Return [X, Y] of the center of cell containing provided text 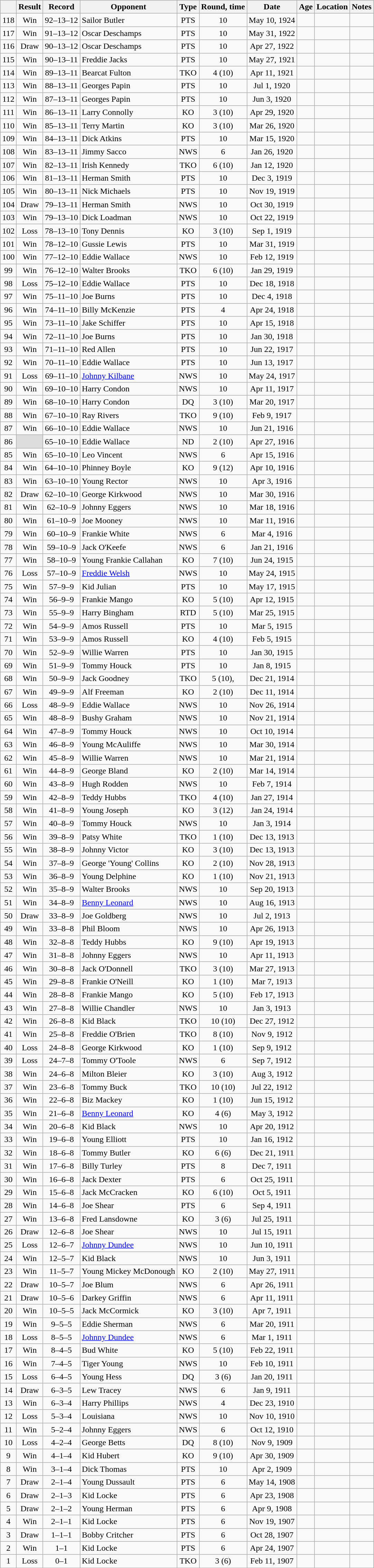
2 [8, 1548]
Jul 1, 1920 [272, 86]
Jack Dexter [129, 1179]
39 [8, 1061]
Jun 3, 1911 [272, 1258]
Apr 15, 1918 [272, 323]
Mar 20, 1917 [272, 402]
25 [8, 1245]
7–4–5 [62, 1363]
21–6–8 [62, 1113]
Feb 5, 1915 [272, 639]
91–13–12 [62, 33]
67 [8, 692]
98 [8, 283]
5–3–4 [62, 1416]
Kid Julian [129, 587]
63 [8, 744]
Apr 11, 1917 [272, 389]
Date [272, 7]
85–13–11 [62, 125]
Young Rector [129, 481]
6 (6) [223, 1153]
Young Joseph [129, 810]
Oct 12, 1910 [272, 1430]
35 [8, 1113]
George Bland [129, 771]
Dec 27, 1912 [272, 1021]
Frankie O'Neill [129, 981]
45–8–9 [62, 758]
Nov 9, 1909 [272, 1443]
Mar 5, 1915 [272, 626]
10–5–6 [62, 1298]
Terry Martin [129, 125]
81 [8, 507]
Apr 12, 1915 [272, 600]
22–6–8 [62, 1100]
86 [8, 442]
33–8–9 [62, 916]
69 [8, 665]
0–1 [62, 1561]
6–4–5 [62, 1377]
Jun 10, 1911 [272, 1245]
55–9–9 [62, 613]
Mar 4, 1916 [272, 534]
87–13–11 [62, 99]
Feb 11, 1907 [272, 1561]
Apr 15, 1916 [272, 455]
Patsy White [129, 837]
1 [8, 1561]
5 (10), [223, 679]
51 [8, 903]
Apr 11, 1913 [272, 955]
Young Frankie Callahan [129, 560]
4–2–4 [62, 1443]
Dick Thomas [129, 1469]
Jan 30, 1915 [272, 652]
105 [8, 191]
Biz Mackey [129, 1100]
47 [8, 955]
Aug 16, 1913 [272, 903]
19 [8, 1324]
36 [8, 1100]
12–6–7 [62, 1245]
Jun 21, 1916 [272, 428]
62 [8, 758]
116 [8, 46]
19–6–8 [62, 1140]
Sep 1, 1919 [272, 231]
29–8–8 [62, 981]
Ray Rivers [129, 415]
31–8–8 [62, 955]
58 [8, 810]
33–8–8 [62, 929]
71–11–10 [62, 349]
3–1–4 [62, 1469]
68 [8, 679]
30 [8, 1179]
109 [8, 138]
18–6–8 [62, 1153]
66–10–10 [62, 428]
Result [30, 7]
43–8–9 [62, 784]
29 [8, 1192]
Round, time [223, 7]
Leo Vincent [129, 455]
28 [8, 1205]
Jimmy Sacco [129, 152]
Jun 3, 1920 [272, 99]
Dec 23, 1910 [272, 1403]
63–10–10 [62, 481]
Jack O'Donnell [129, 968]
Jan 29, 1919 [272, 270]
101 [8, 244]
Mar 31, 1919 [272, 244]
Johnny Kilbane [129, 375]
55 [8, 850]
61–10–9 [62, 520]
54–9–9 [62, 626]
Tommy O'Toole [129, 1061]
Harry Phillips [129, 1403]
Mar 30, 1914 [272, 744]
82–13–11 [62, 165]
Feb 10, 1911 [272, 1363]
Mar 26, 1920 [272, 125]
92–13–12 [62, 20]
113 [8, 86]
76–12–10 [62, 270]
12–5–7 [62, 1258]
20–6–8 [62, 1126]
Apr 9, 1908 [272, 1508]
Jack Goodney [129, 679]
81–13–11 [62, 178]
2–1–3 [62, 1495]
Type [188, 7]
28–8–8 [62, 995]
90 [8, 389]
Jun 22, 1917 [272, 349]
Jake Schiffer [129, 323]
Kid Hubert [129, 1456]
12–6–8 [62, 1232]
Mar 14, 1914 [272, 771]
48–9–9 [62, 705]
Nov 28, 1913 [272, 863]
George Betts [129, 1443]
41–8–9 [62, 810]
10–5–5 [62, 1311]
Apr 27, 1916 [272, 442]
Jan 24, 1914 [272, 810]
Tommy Buck [129, 1087]
90–13–12 [62, 46]
114 [8, 73]
8–4–5 [62, 1350]
74 [8, 600]
21 [8, 1298]
May 17, 1915 [272, 587]
24 [8, 1258]
85 [8, 455]
Nov 21, 1914 [272, 718]
Dec 18, 1918 [272, 283]
52 [8, 889]
Jun 24, 1915 [272, 560]
99 [8, 270]
7 (10) [223, 560]
Feb 9, 1917 [272, 415]
42 [8, 1021]
104 [8, 205]
3 [8, 1535]
Joe Blum [129, 1285]
79–13–11 [62, 205]
60–10–9 [62, 534]
75–11–10 [62, 297]
15 [8, 1377]
Hugh Rodden [129, 784]
9 [8, 1456]
Apr 3, 1916 [272, 481]
73–11–10 [62, 323]
Apr 24, 1907 [272, 1548]
62–10–9 [62, 507]
Feb 17, 1913 [272, 995]
Apr 11, 1921 [272, 73]
Oct 28, 1907 [272, 1535]
Oct 25, 1911 [272, 1179]
May 24, 1917 [272, 375]
10–5–7 [62, 1285]
84 [8, 468]
89 [8, 402]
32 [8, 1153]
37–8–9 [62, 863]
9–5–5 [62, 1324]
Jan 16, 1912 [272, 1140]
Dick Atkins [129, 138]
96 [8, 310]
59 [8, 797]
61 [8, 771]
Jun 15, 1912 [272, 1100]
Bobby Critcher [129, 1535]
Apr 23, 1908 [272, 1495]
Jul 2, 1913 [272, 916]
Harry Bingham [129, 613]
16–6–8 [62, 1179]
42–8–9 [62, 797]
6–3–5 [62, 1390]
May 27, 1911 [272, 1271]
100 [8, 257]
Young Herman [129, 1508]
Eddie Sherman [129, 1324]
39–8–9 [62, 837]
69–11–10 [62, 375]
Bud White [129, 1350]
77 [8, 560]
34 [8, 1126]
89–13–11 [62, 73]
59–10–9 [62, 547]
Louisiana [129, 1416]
65 [8, 718]
Apr 27, 1922 [272, 46]
75 [8, 587]
78–12–10 [62, 244]
57 [8, 824]
May 24, 1915 [272, 573]
4–1–4 [62, 1456]
12 [8, 1416]
23–6–8 [62, 1087]
Apr 11, 1911 [272, 1298]
18 [8, 1337]
Darkey Griffin [129, 1298]
64–10–10 [62, 468]
35–8–9 [62, 889]
Jul 22, 1912 [272, 1087]
Dec 3, 1919 [272, 178]
Oct 10, 1914 [272, 731]
31 [8, 1166]
5 [8, 1508]
23 [8, 1271]
25–8–8 [62, 1034]
Phinney Boyle [129, 468]
Tommy Butler [129, 1153]
27–8–8 [62, 1008]
Nov 9, 1912 [272, 1034]
110 [8, 125]
Lew Tracey [129, 1390]
Record [62, 7]
Oct 22, 1919 [272, 218]
Milton Bleier [129, 1074]
77–12–10 [62, 257]
May 31, 1922 [272, 33]
Apr 19, 1913 [272, 942]
2–1–2 [62, 1508]
Gussie Lewis [129, 244]
Young Elliott [129, 1140]
95 [8, 323]
30–8–8 [62, 968]
Apr 20, 1912 [272, 1126]
38 [8, 1074]
Sep 4, 1911 [272, 1205]
68–10–10 [62, 402]
Jan 21, 1916 [272, 547]
57–9–9 [62, 587]
112 [8, 99]
Jack McCracken [129, 1192]
Mar 27, 1913 [272, 968]
Jan 20, 1911 [272, 1377]
8–5–5 [62, 1337]
Jan 8, 1915 [272, 665]
48–8–9 [62, 718]
75–12–10 [62, 283]
Dec 21, 1911 [272, 1153]
Nov 21, 1913 [272, 876]
33 [8, 1140]
Tiger Young [129, 1363]
Jan 3, 1913 [272, 1008]
Nov 10, 1910 [272, 1416]
Joe Mooney [129, 520]
Jun 13, 1917 [272, 362]
Young McAuliffe [129, 744]
Opponent [129, 7]
Young Hess [129, 1377]
Mar 11, 1916 [272, 520]
Oct 30, 1919 [272, 205]
Billy Turley [129, 1166]
RTD [188, 613]
Sailor Butler [129, 20]
Irish Kennedy [129, 165]
78–13–10 [62, 231]
93 [8, 349]
54 [8, 863]
Sep 7, 1912 [272, 1061]
Apr 7, 1911 [272, 1311]
41 [8, 1034]
70–11–10 [62, 362]
88–13–11 [62, 86]
Apr 24, 1918 [272, 310]
Aug 3, 1912 [272, 1074]
60 [8, 784]
49–9–9 [62, 692]
Jul 15, 1911 [272, 1232]
57–10–9 [62, 573]
24–8–8 [62, 1048]
Apr 10, 1916 [272, 468]
Johnny Victor [129, 850]
34–8–9 [62, 903]
Mar 1, 1911 [272, 1337]
51–9–9 [62, 665]
56 [8, 837]
72 [8, 626]
102 [8, 231]
Apr 2, 1909 [272, 1469]
37 [8, 1087]
94 [8, 336]
Phil Bloom [129, 929]
Young Mickey McDonough [129, 1271]
Location [332, 7]
Apr 26, 1911 [272, 1285]
Dec 7, 1911 [272, 1166]
Mar 25, 1915 [272, 613]
May 14, 1908 [272, 1482]
80–13–11 [62, 191]
Dec 4, 1918 [272, 297]
Mar 18, 1916 [272, 507]
50–9–9 [62, 679]
Jack McCormick [129, 1311]
56–9–9 [62, 600]
58–10–9 [62, 560]
16 [8, 1363]
73 [8, 613]
70 [8, 652]
50 [8, 916]
44–8–9 [62, 771]
6–3–4 [62, 1403]
5–2–4 [62, 1430]
Jan 12, 1920 [272, 165]
79 [8, 534]
45 [8, 981]
118 [8, 20]
Nov 19, 1907 [272, 1522]
53 [8, 876]
1–1 [62, 1548]
14–6–8 [62, 1205]
Dec 21, 1914 [272, 679]
Nov 19, 1919 [272, 191]
Feb 7, 1914 [272, 784]
Billy McKenzie [129, 310]
Jul 25, 1911 [272, 1218]
1–1–1 [62, 1535]
Sep 9, 1912 [272, 1048]
38–8–9 [62, 850]
Tony Dennis [129, 231]
May 27, 1921 [272, 60]
George 'Young' Collins [129, 863]
Dec 11, 1914 [272, 692]
26–8–8 [62, 1021]
Nick Michaels [129, 191]
13 [8, 1403]
May 3, 1912 [272, 1113]
80 [8, 520]
24–7–8 [62, 1061]
64 [8, 731]
49 [8, 929]
84–13–11 [62, 138]
Freddie Welsh [129, 573]
2–1–4 [62, 1482]
72–11–10 [62, 336]
Red Allen [129, 349]
11–5–7 [62, 1271]
Mar 21, 1914 [272, 758]
Jan 26, 1920 [272, 152]
Mar 15, 1920 [272, 138]
27 [8, 1218]
Young Delphine [129, 876]
Jack O'Keefe [129, 547]
Nov 26, 1914 [272, 705]
87 [8, 428]
7 [8, 1482]
Mar 7, 1913 [272, 981]
Notes [362, 7]
53–9–9 [62, 639]
Apr 26, 1913 [272, 929]
83 [8, 481]
46–8–9 [62, 744]
46 [8, 968]
44 [8, 995]
Freddie O'Brien [129, 1034]
Larry Connolly [129, 112]
Freddie Jacks [129, 60]
Fred Lansdowne [129, 1218]
67–10–10 [62, 415]
13–6–8 [62, 1218]
88 [8, 415]
52–9–9 [62, 652]
Apr 29, 1920 [272, 112]
62–10–10 [62, 494]
4 (6) [223, 1113]
117 [8, 33]
40 [8, 1048]
82 [8, 494]
Oct 5, 1911 [272, 1192]
Feb 22, 1911 [272, 1350]
36–8–9 [62, 876]
20 [8, 1311]
92 [8, 362]
26 [8, 1232]
90–13–11 [62, 60]
Jan 30, 1918 [272, 336]
78 [8, 547]
83–13–11 [62, 152]
Joe Goldberg [129, 916]
22 [8, 1285]
3 (12) [223, 810]
17 [8, 1350]
97 [8, 297]
74–11–10 [62, 310]
Sep 20, 1913 [272, 889]
40–8–9 [62, 824]
Bearcat Fulton [129, 73]
17–6–8 [62, 1166]
86–13–11 [62, 112]
Apr 30, 1909 [272, 1456]
Mar 30, 1916 [272, 494]
14 [8, 1390]
48 [8, 942]
Mar 20, 1911 [272, 1324]
2–1–1 [62, 1522]
May 10, 1924 [272, 20]
107 [8, 165]
76 [8, 573]
Willie Chandler [129, 1008]
Age [306, 7]
Jan 3, 1914 [272, 824]
91 [8, 375]
103 [8, 218]
47–8–9 [62, 731]
106 [8, 178]
11 [8, 1430]
Jan 27, 1914 [272, 797]
9 (12) [223, 468]
Jan 9, 1911 [272, 1390]
Feb 12, 1919 [272, 257]
115 [8, 60]
108 [8, 152]
Alf Freeman [129, 692]
79–13–10 [62, 218]
Dick Loadman [129, 218]
15–6–8 [62, 1192]
66 [8, 705]
Frankie White [129, 534]
111 [8, 112]
32–8–8 [62, 942]
ND [188, 442]
Young Dussault [129, 1482]
71 [8, 639]
69–10–10 [62, 389]
Bushy Graham [129, 718]
24–6–8 [62, 1074]
43 [8, 1008]
